From the cell containing the given text, extract its center point as (x, y) coordinate. 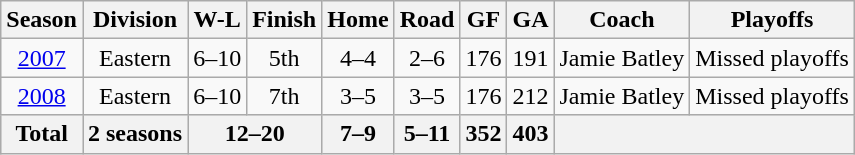
2007 (42, 58)
352 (484, 134)
2–6 (427, 58)
Season (42, 20)
7–9 (358, 134)
7th (284, 96)
191 (530, 58)
2 seasons (134, 134)
GF (484, 20)
12–20 (255, 134)
Road (427, 20)
Total (42, 134)
GA (530, 20)
Playoffs (772, 20)
Coach (622, 20)
Finish (284, 20)
212 (530, 96)
Home (358, 20)
4–4 (358, 58)
Division (134, 20)
403 (530, 134)
W-L (218, 20)
5th (284, 58)
2008 (42, 96)
5–11 (427, 134)
